Output the [X, Y] coordinate of the center of the cell containing the given text.  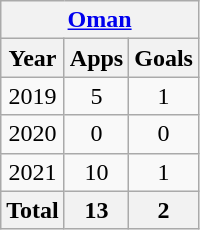
2021 [33, 172]
Oman [100, 20]
2 [164, 210]
2020 [33, 134]
5 [96, 96]
2019 [33, 96]
Goals [164, 58]
13 [96, 210]
Apps [96, 58]
Year [33, 58]
10 [96, 172]
Total [33, 210]
